Identify which cell holds the provided text, then report its [x, y] central coordinate. 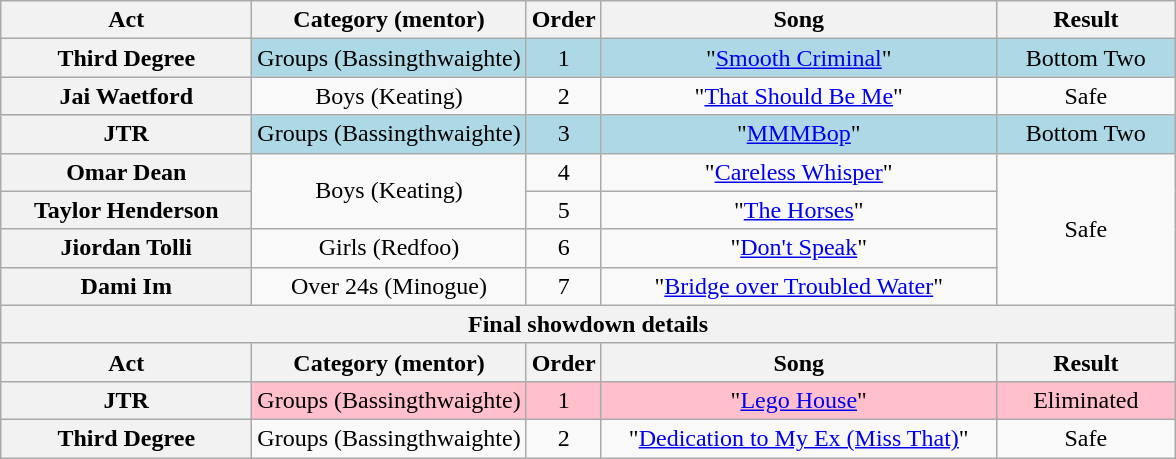
Jai Waetford [126, 96]
Final showdown details [588, 324]
"Bridge over Troubled Water" [798, 286]
Jiordan Tolli [126, 248]
7 [564, 286]
"Dedication to My Ex (Miss That)" [798, 438]
"Careless Whisper" [798, 172]
"That Should Be Me" [798, 96]
Dami Im [126, 286]
"Smooth Criminal" [798, 58]
"Lego House" [798, 400]
3 [564, 134]
6 [564, 248]
Omar Dean [126, 172]
"The Horses" [798, 210]
Girls (Redfoo) [389, 248]
"Don't Speak" [798, 248]
5 [564, 210]
Eliminated [1086, 400]
Taylor Henderson [126, 210]
"MMMBop" [798, 134]
4 [564, 172]
Over 24s (Minogue) [389, 286]
